Detect which cell encompasses the target text, then output its (X, Y) center coordinate. 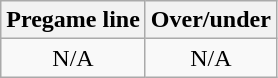
Over/under (210, 20)
Pregame line (74, 20)
